For the text-containing cell, return its midpoint in [X, Y] coordinate format. 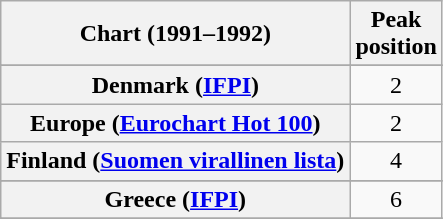
Denmark (IFPI) [176, 85]
6 [396, 199]
Greece (IFPI) [176, 199]
Chart (1991–1992) [176, 34]
4 [396, 161]
Peakposition [396, 34]
Europe (Eurochart Hot 100) [176, 123]
Finland (Suomen virallinen lista) [176, 161]
